Output the [x, y] coordinate of the center of the cell containing the given text.  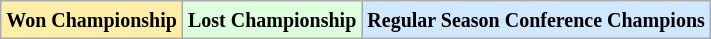
Won Championship [92, 20]
Regular Season Conference Champions [536, 20]
Lost Championship [272, 20]
